From the cell containing the given text, extract its center point as (x, y) coordinate. 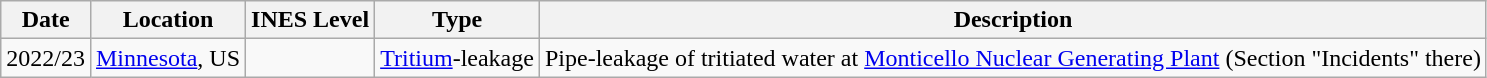
Description (1012, 20)
INES Level (310, 20)
Location (168, 20)
Date (46, 20)
Minnesota, US (168, 58)
Type (458, 20)
Tritium-leakage (458, 58)
Pipe-leakage of tritiated water at Monticello Nuclear Generating Plant (Section "Incidents" there) (1012, 58)
2022/23 (46, 58)
